Extract the [X, Y] coordinate from the center of the cell holding the provided text.  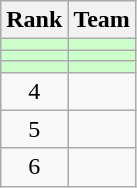
5 [34, 129]
Rank [34, 20]
4 [34, 91]
Team [102, 20]
6 [34, 167]
